From the cell containing the given text, extract its center point as [X, Y] coordinate. 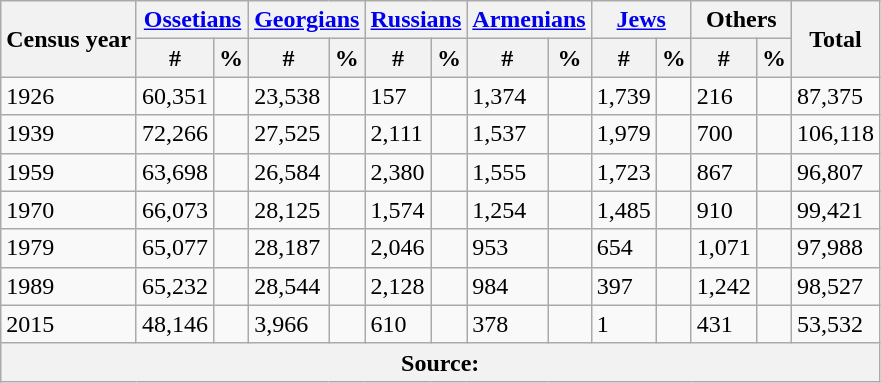
1,537 [508, 134]
87,375 [835, 96]
610 [398, 324]
984 [508, 286]
1,574 [398, 210]
1 [624, 324]
Russians [416, 20]
2,380 [398, 172]
Census year [69, 39]
48,146 [174, 324]
1,374 [508, 96]
Source: [440, 362]
1,555 [508, 172]
431 [724, 324]
1989 [69, 286]
97,988 [835, 248]
Ossetians [192, 20]
867 [724, 172]
953 [508, 248]
28,125 [289, 210]
2,046 [398, 248]
1959 [69, 172]
Georgians [307, 20]
63,698 [174, 172]
28,544 [289, 286]
654 [624, 248]
65,232 [174, 286]
99,421 [835, 210]
Jews [641, 20]
23,538 [289, 96]
98,527 [835, 286]
26,584 [289, 172]
Armenians [529, 20]
910 [724, 210]
Total [835, 39]
1926 [69, 96]
28,187 [289, 248]
96,807 [835, 172]
1,254 [508, 210]
1970 [69, 210]
216 [724, 96]
1,739 [624, 96]
66,073 [174, 210]
1,485 [624, 210]
2015 [69, 324]
27,525 [289, 134]
65,077 [174, 248]
700 [724, 134]
60,351 [174, 96]
1,723 [624, 172]
2,111 [398, 134]
157 [398, 96]
3,966 [289, 324]
378 [508, 324]
106,118 [835, 134]
1,071 [724, 248]
72,266 [174, 134]
2,128 [398, 286]
1979 [69, 248]
1939 [69, 134]
397 [624, 286]
Others [741, 20]
1,979 [624, 134]
1,242 [724, 286]
53,532 [835, 324]
